Pinpoint the cell where the given text exists, returning its [X, Y] midpoint coordinate. 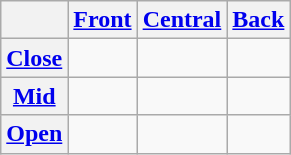
Central [182, 20]
Front [102, 20]
Mid [34, 96]
Close [34, 58]
Open [34, 134]
Back [258, 20]
